Detect which cell encompasses the target text, then output its (X, Y) center coordinate. 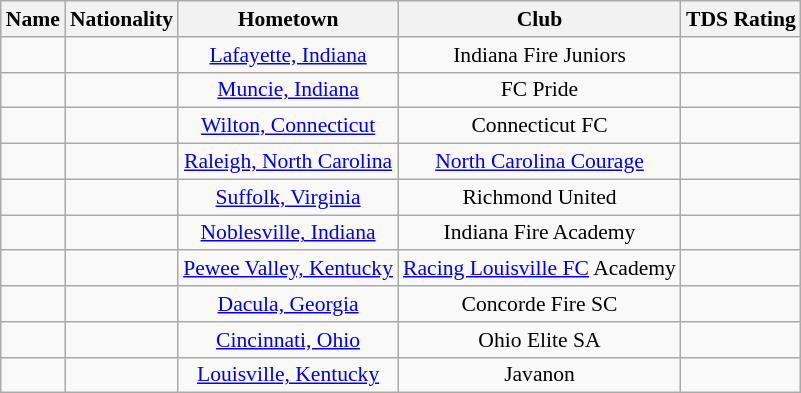
Club (540, 19)
North Carolina Courage (540, 162)
Name (33, 19)
Connecticut FC (540, 126)
FC Pride (540, 90)
Raleigh, North Carolina (288, 162)
Muncie, Indiana (288, 90)
Pewee Valley, Kentucky (288, 269)
Concorde Fire SC (540, 304)
Hometown (288, 19)
Indiana Fire Academy (540, 233)
Lafayette, Indiana (288, 55)
Wilton, Connecticut (288, 126)
Richmond United (540, 197)
Louisville, Kentucky (288, 375)
Nationality (122, 19)
Javanon (540, 375)
Cincinnati, Ohio (288, 340)
Noblesville, Indiana (288, 233)
Ohio Elite SA (540, 340)
Dacula, Georgia (288, 304)
Suffolk, Virginia (288, 197)
Indiana Fire Juniors (540, 55)
Racing Louisville FC Academy (540, 269)
TDS Rating (741, 19)
